Provide the (X, Y) coordinate of the cell's center where the given text is located.  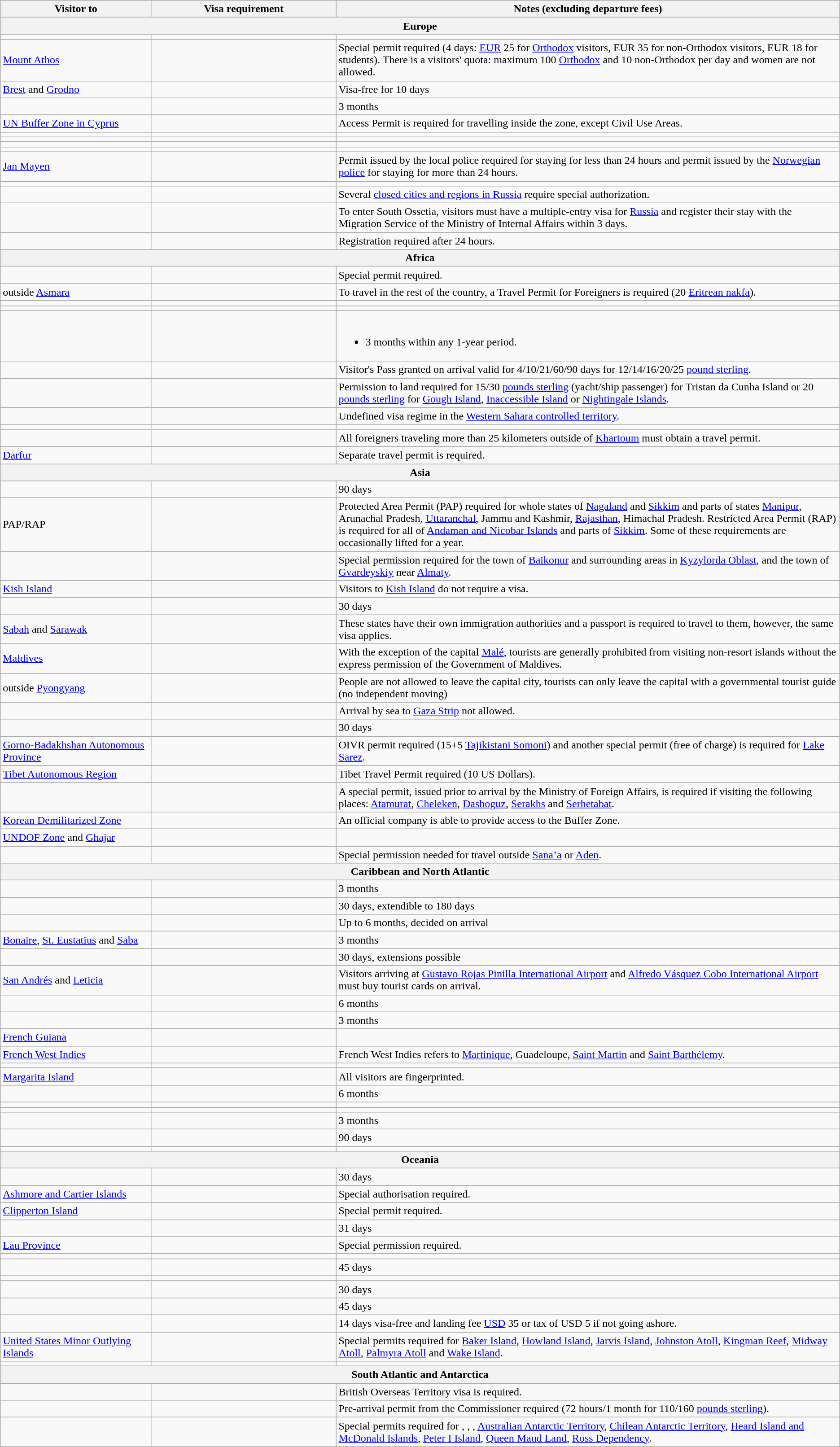
14 days visa-free and landing fee USD 35 or tax of USD 5 if not going ashore. (588, 1323)
outside Pyongyang (76, 687)
Ashmore and Cartier Islands (76, 1194)
Visitor to (76, 9)
30 days, extendible to 180 days (588, 906)
Visa-free for 10 days (588, 89)
French Guiana (76, 1037)
Europe (420, 26)
Darfur (76, 455)
Visitors to Kish Island do not require a visa. (588, 589)
outside Asmara (76, 292)
Mount Athos (76, 60)
All visitors are fingerprinted. (588, 1076)
Tibet Travel Permit required (10 US Dollars). (588, 774)
Asia (420, 472)
An official company is able to provide access to the Buffer Zone. (588, 820)
UNDOF Zone and Ghajar (76, 837)
Special permission required for the town of Baikonur and surrounding areas in Kyzylorda Oblast, and the town of Gvardeyskiy near Almaty. (588, 566)
Margarita Island (76, 1076)
Clipperton Island (76, 1211)
Visitor's Pass granted on arrival valid for 4/10/21/60/90 days for 12/14/16/20/25 pound sterling. (588, 370)
3 months within any 1-year period. (588, 336)
Notes (excluding departure fees) (588, 9)
Lau Province (76, 1245)
OIVR permit required (15+5 Tajikistani Somoni) and another special permit (free of charge) is required for Lake Sarez. (588, 751)
Caribbean and North Atlantic (420, 872)
Special permission required. (588, 1245)
Several closed cities and regions in Russia require special authorization. (588, 195)
Korean Demilitarized Zone (76, 820)
Maldives (76, 659)
Access Permit is required for travelling inside the zone, except Civil Use Areas. (588, 123)
30 days, extensions possible (588, 957)
Special authorisation required. (588, 1194)
French West Indies refers to Martinique, Guadeloupe, Saint Martin and Saint Barthélemy. (588, 1054)
French West Indies (76, 1054)
Brest and Grodno (76, 89)
British Overseas Territory visa is required. (588, 1392)
Arrival by sea to Gaza Strip not allowed. (588, 711)
Visa requirement (243, 9)
These states have their own immigration authorities and a passport is required to travel to them, however, the same visa applies. (588, 629)
Kish Island (76, 589)
People are not allowed to leave the capital city, tourists can only leave the capital with a governmental tourist guide (no independent moving) (588, 687)
United States Minor Outlying Islands (76, 1346)
Visitors arriving at Gustavo Rojas Pinilla International Airport and Alfredo Vásquez Cobo International Airport must buy tourist cards on arrival. (588, 980)
31 days (588, 1228)
Up to 6 months, decided on arrival (588, 923)
Africa (420, 258)
Separate travel permit is required. (588, 455)
Special permission needed for travel outside Sana’a or Aden. (588, 855)
Bonaire, St. Eustatius and Saba (76, 940)
San Andrés and Leticia (76, 980)
South Atlantic and Antarctica (420, 1375)
Gorno-Badakhshan Autonomous Province (76, 751)
Jan Mayen (76, 166)
UN Buffer Zone in Cyprus (76, 123)
Pre-arrival permit from the Commissioner required (72 hours/1 month for 110/160 pounds sterling). (588, 1409)
Tibet Autonomous Region (76, 774)
All foreigners traveling more than 25 kilometers outside of Khartoum must obtain a travel permit. (588, 438)
To travel in the rest of the country, a Travel Permit for Foreigners is required (20 Eritrean nakfa). (588, 292)
Special permits required for Baker Island, Howland Island, Jarvis Island, Johnston Atoll, Kingman Reef, Midway Atoll, Palmyra Atoll and Wake Island. (588, 1346)
Oceania (420, 1160)
PAP/RAP (76, 525)
Sabah and Sarawak (76, 629)
Registration required after 24 hours. (588, 241)
Undefined visa regime in the Western Sahara controlled territory. (588, 416)
